Provide the [x, y] coordinate of the cell's center where the given text is located.  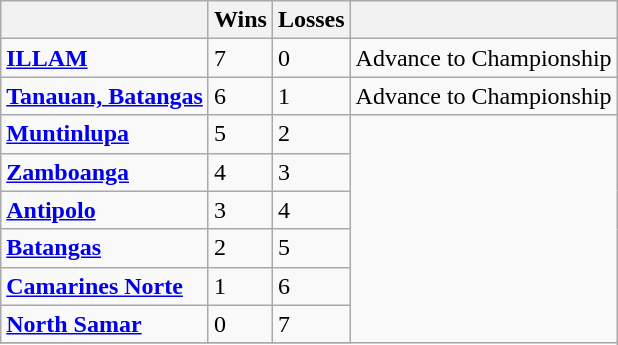
ILLAM [105, 58]
North Samar [105, 324]
Muntinlupa [105, 134]
Wins [240, 20]
Batangas [105, 248]
Losses [311, 20]
Zamboanga [105, 172]
Antipolo [105, 210]
Tanauan, Batangas [105, 96]
Camarines Norte [105, 286]
